Identify which cell holds the provided text, then report its [X, Y] central coordinate. 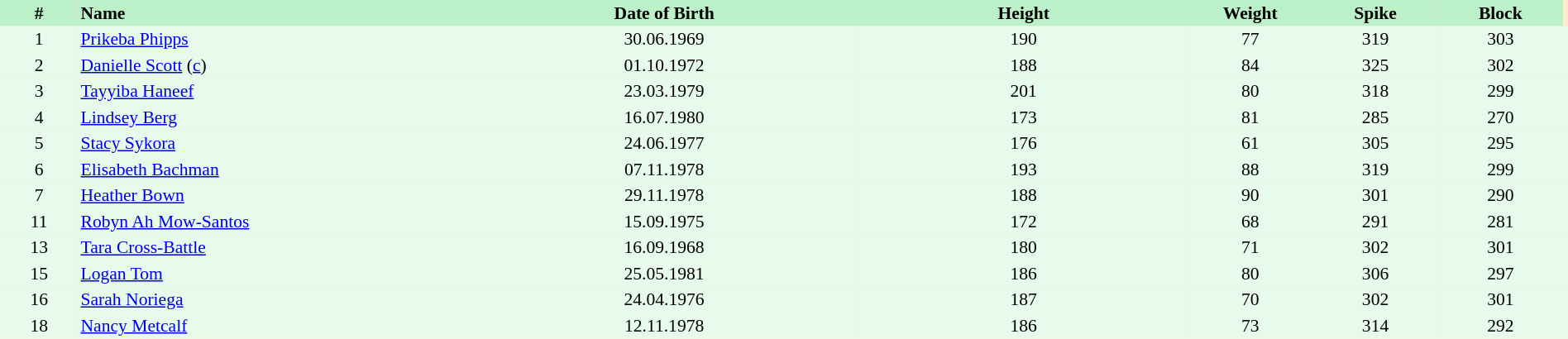
Danielle Scott (c) [273, 65]
73 [1250, 326]
16.07.1980 [664, 117]
Robyn Ah Mow-Santos [273, 222]
2 [39, 65]
285 [1374, 117]
314 [1374, 326]
190 [1024, 40]
318 [1374, 91]
70 [1250, 299]
295 [1500, 144]
15.09.1975 [664, 222]
Logan Tom [273, 274]
88 [1250, 169]
Weight [1250, 13]
77 [1250, 40]
30.06.1969 [664, 40]
Tara Cross-Battle [273, 248]
Stacy Sykora [273, 144]
187 [1024, 299]
24.06.1977 [664, 144]
291 [1374, 222]
270 [1500, 117]
1 [39, 40]
4 [39, 117]
303 [1500, 40]
180 [1024, 248]
290 [1500, 195]
306 [1374, 274]
16 [39, 299]
12.11.1978 [664, 326]
5 [39, 144]
84 [1250, 65]
292 [1500, 326]
16.09.1968 [664, 248]
15 [39, 274]
61 [1250, 144]
297 [1500, 274]
23.03.1979 [664, 91]
81 [1250, 117]
01.10.1972 [664, 65]
07.11.1978 [664, 169]
3 [39, 91]
18 [39, 326]
68 [1250, 222]
Lindsey Berg [273, 117]
Prikeba Phipps [273, 40]
172 [1024, 222]
Date of Birth [664, 13]
201 [1024, 91]
11 [39, 222]
Height [1024, 13]
6 [39, 169]
# [39, 13]
173 [1024, 117]
7 [39, 195]
Nancy Metcalf [273, 326]
24.04.1976 [664, 299]
Sarah Noriega [273, 299]
25.05.1981 [664, 274]
Heather Bown [273, 195]
Spike [1374, 13]
29.11.1978 [664, 195]
90 [1250, 195]
193 [1024, 169]
325 [1374, 65]
71 [1250, 248]
Block [1500, 13]
281 [1500, 222]
305 [1374, 144]
13 [39, 248]
176 [1024, 144]
Name [273, 13]
Tayyiba Haneef [273, 91]
Elisabeth Bachman [273, 169]
